Scan for the cell matching the given text and deliver its (X, Y) coordinate at center. 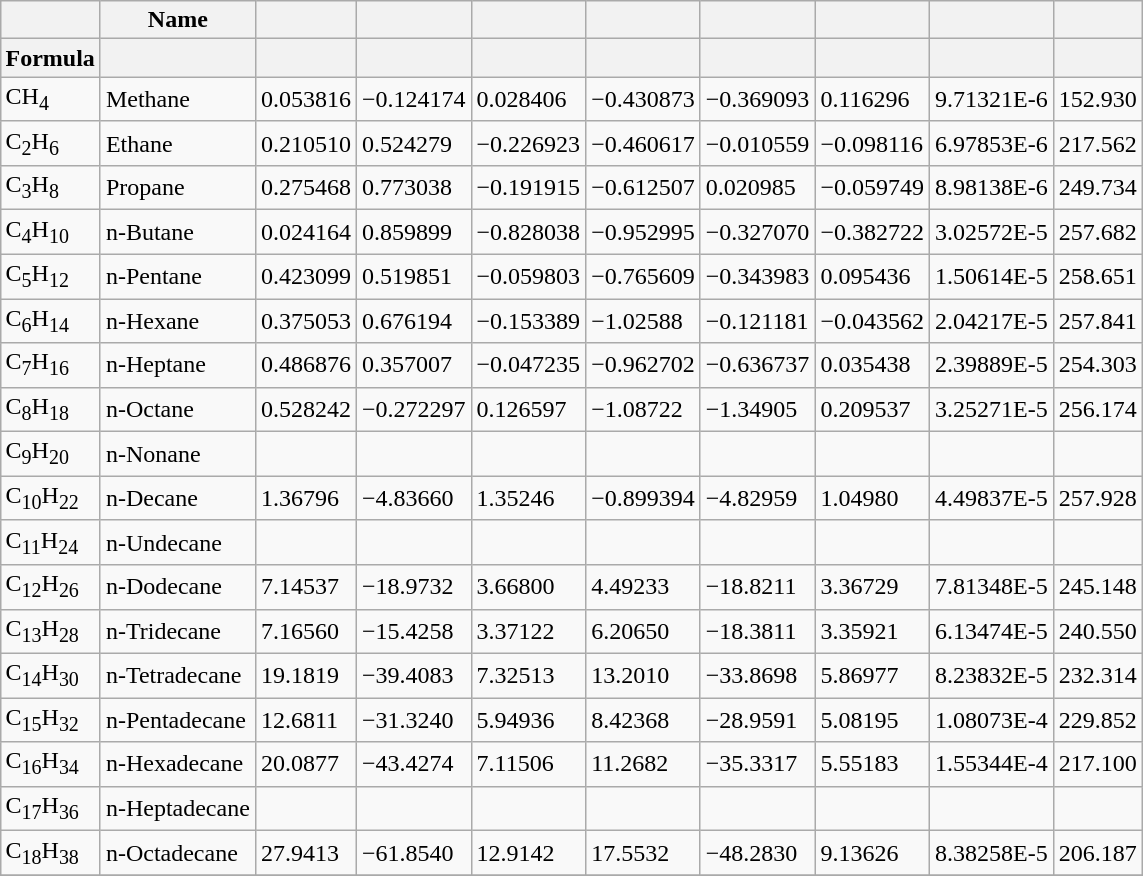
0.375053 (306, 321)
−0.369093 (758, 99)
C15H32 (50, 720)
n-Nonane (178, 454)
n-Pentane (178, 276)
7.32513 (528, 675)
−0.962702 (644, 365)
n-Undecane (178, 542)
−0.828038 (528, 232)
254.303 (1098, 365)
n-Hexane (178, 321)
0.528242 (306, 409)
−43.4274 (414, 764)
n-Octane (178, 409)
−18.3811 (758, 631)
−0.047235 (528, 365)
−0.343983 (758, 276)
−0.430873 (644, 99)
4.49837E-5 (991, 498)
−0.043562 (872, 321)
n-Butane (178, 232)
0.209537 (872, 409)
−0.059749 (872, 188)
−18.9732 (414, 587)
−0.612507 (644, 188)
−0.153389 (528, 321)
9.13626 (872, 853)
245.148 (1098, 587)
n-Pentadecane (178, 720)
3.02572E-5 (991, 232)
0.524279 (414, 143)
27.9413 (306, 853)
−28.9591 (758, 720)
−0.765609 (644, 276)
C16H34 (50, 764)
12.9142 (528, 853)
−61.8540 (414, 853)
C4H10 (50, 232)
3.36729 (872, 587)
−0.952995 (644, 232)
0.275468 (306, 188)
0.773038 (414, 188)
−39.4083 (414, 675)
0.024164 (306, 232)
17.5532 (644, 853)
Propane (178, 188)
−0.899394 (644, 498)
C3H8 (50, 188)
−31.3240 (414, 720)
−4.83660 (414, 498)
0.210510 (306, 143)
3.37122 (528, 631)
−1.02588 (644, 321)
11.2682 (644, 764)
3.66800 (528, 587)
13.2010 (644, 675)
Methane (178, 99)
256.174 (1098, 409)
−0.010559 (758, 143)
257.682 (1098, 232)
7.16560 (306, 631)
C17H36 (50, 808)
C11H24 (50, 542)
1.04980 (872, 498)
0.116296 (872, 99)
C5H12 (50, 276)
C7H16 (50, 365)
C2H6 (50, 143)
CH4 (50, 99)
−0.226923 (528, 143)
0.028406 (528, 99)
8.38258E-5 (991, 853)
0.095436 (872, 276)
257.928 (1098, 498)
C18H38 (50, 853)
−0.059803 (528, 276)
−1.34905 (758, 409)
6.13474E-5 (991, 631)
7.14537 (306, 587)
1.50614E-5 (991, 276)
C9H20 (50, 454)
217.100 (1098, 764)
n-Decane (178, 498)
−18.8211 (758, 587)
3.25271E-5 (991, 409)
12.6811 (306, 720)
6.20650 (644, 631)
5.08195 (872, 720)
258.651 (1098, 276)
C13H28 (50, 631)
−48.2830 (758, 853)
−0.382722 (872, 232)
−0.460617 (644, 143)
232.314 (1098, 675)
6.97853E-6 (991, 143)
0.423099 (306, 276)
1.08073E-4 (991, 720)
240.550 (1098, 631)
2.39889E-5 (991, 365)
1.35246 (528, 498)
−0.121181 (758, 321)
152.930 (1098, 99)
C14H30 (50, 675)
20.0877 (306, 764)
n-Heptadecane (178, 808)
0.676194 (414, 321)
n-Octadecane (178, 853)
−35.3317 (758, 764)
−0.124174 (414, 99)
8.98138E-6 (991, 188)
19.1819 (306, 675)
−0.327070 (758, 232)
0.020985 (758, 188)
Name (178, 20)
0.357007 (414, 365)
8.23832E-5 (991, 675)
1.55344E-4 (991, 764)
−4.82959 (758, 498)
0.519851 (414, 276)
5.86977 (872, 675)
2.04217E-5 (991, 321)
217.562 (1098, 143)
8.42368 (644, 720)
−0.636737 (758, 365)
−0.191915 (528, 188)
0.035438 (872, 365)
3.35921 (872, 631)
0.126597 (528, 409)
n-Hexadecane (178, 764)
n-Tetradecane (178, 675)
229.852 (1098, 720)
C10H22 (50, 498)
7.11506 (528, 764)
−1.08722 (644, 409)
5.94936 (528, 720)
1.36796 (306, 498)
−15.4258 (414, 631)
0.053816 (306, 99)
Ethane (178, 143)
7.81348E-5 (991, 587)
206.187 (1098, 853)
Formula (50, 58)
257.841 (1098, 321)
−0.098116 (872, 143)
249.734 (1098, 188)
5.55183 (872, 764)
−0.272297 (414, 409)
0.859899 (414, 232)
9.71321E-6 (991, 99)
n-Tridecane (178, 631)
0.486876 (306, 365)
C6H14 (50, 321)
−33.8698 (758, 675)
C12H26 (50, 587)
4.49233 (644, 587)
n-Heptane (178, 365)
C8H18 (50, 409)
n-Dodecane (178, 587)
